Return the (X, Y) coordinate for the center point of the cell that contains the specified text.  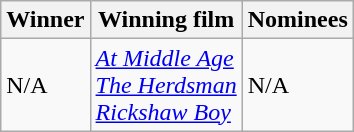
Winner (46, 20)
Winning film (166, 20)
At Middle AgeThe HerdsmanRickshaw Boy (166, 85)
Nominees (298, 20)
